Capture the cell that displays the provided text and extract its (x, y) central coordinate. 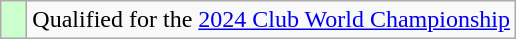
Qualified for the 2024 Club World Championship (272, 20)
